Extract the [x, y] coordinate from the center of the cell holding the provided text.  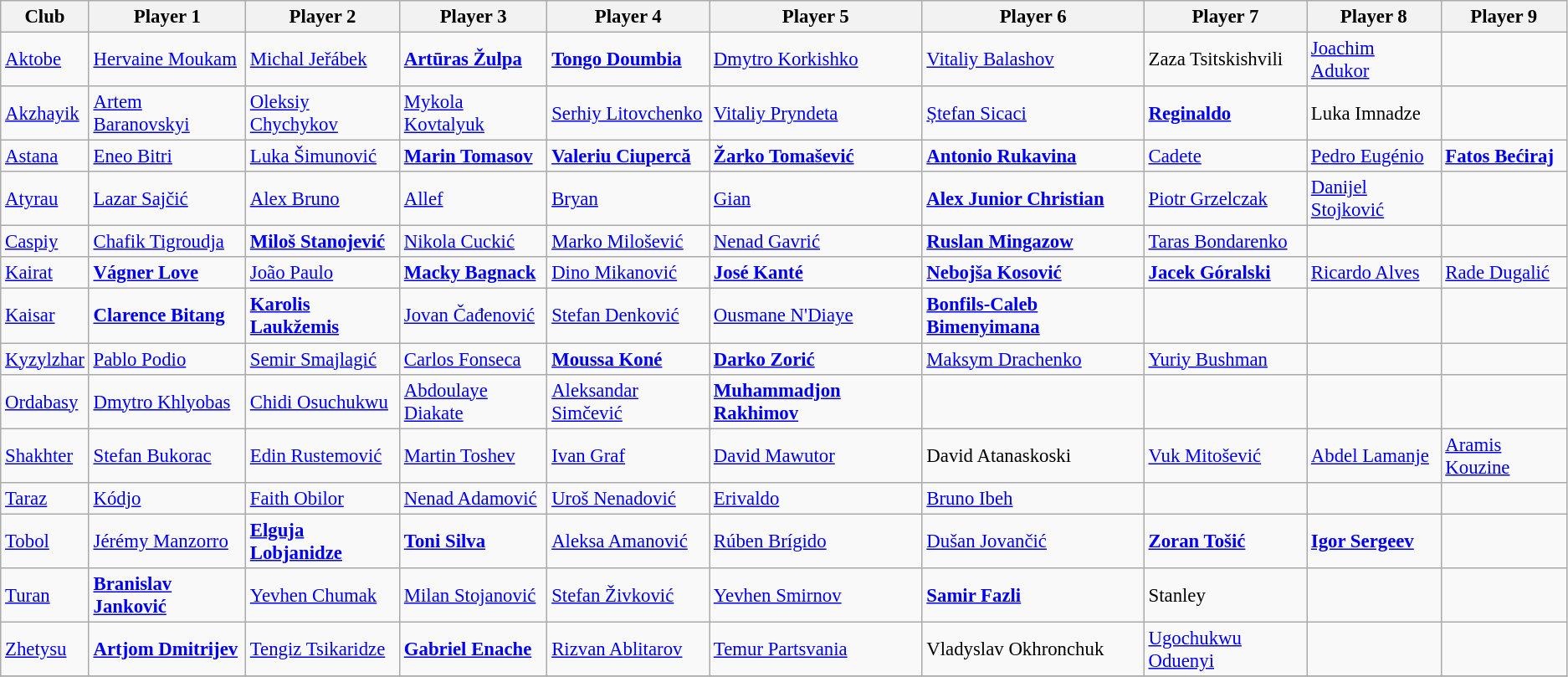
Darko Zorić [816, 359]
Samir Fazli [1033, 596]
Akzhayik [45, 114]
David Mawutor [816, 455]
Kyzylzhar [45, 359]
Dušan Jovančić [1033, 541]
Zoran Tošić [1225, 541]
Carlos Fonseca [473, 359]
Michal Jeřábek [322, 60]
Reginaldo [1225, 114]
Edin Rustemović [322, 455]
Chidi Osuchukwu [322, 402]
Jérémy Manzorro [167, 541]
Kairat [45, 274]
Toni Silva [473, 541]
Joachim Adukor [1374, 60]
Jacek Góralski [1225, 274]
Yevhen Chumak [322, 596]
Danijel Stojković [1374, 199]
Clarence Bitang [167, 316]
Martin Toshev [473, 455]
Stanley [1225, 596]
Player 4 [628, 17]
Dmytro Korkishko [816, 60]
Cadete [1225, 156]
Rade Dugalić [1504, 274]
Tongo Doumbia [628, 60]
Player 2 [322, 17]
Nenad Adamović [473, 498]
Jovan Čađenović [473, 316]
Yuriy Bushman [1225, 359]
Player 1 [167, 17]
David Atanaskoski [1033, 455]
Milan Stojanović [473, 596]
Luka Imnadze [1374, 114]
Marin Tomasov [473, 156]
Ricardo Alves [1374, 274]
Allef [473, 199]
Ousmane N'Diaye [816, 316]
Temur Partsvania [816, 649]
Astana [45, 156]
Aleksandar Simčević [628, 402]
Ivan Graf [628, 455]
Bruno Ibeh [1033, 498]
Ștefan Sicaci [1033, 114]
Taraz [45, 498]
Luka Šimunović [322, 156]
Stefan Denković [628, 316]
Serhiy Litovchenko [628, 114]
José Kanté [816, 274]
Aramis Kouzine [1504, 455]
Antonio Rukavina [1033, 156]
Atyrau [45, 199]
Shakhter [45, 455]
Artjom Dmitrijev [167, 649]
Fatos Bećiraj [1504, 156]
Ruslan Mingazow [1033, 242]
Aleksa Amanović [628, 541]
Moussa Koné [628, 359]
Dino Mikanović [628, 274]
Branislav Janković [167, 596]
Vladyslav Okhronchuk [1033, 649]
Erivaldo [816, 498]
Player 3 [473, 17]
Rúben Brígido [816, 541]
Nebojša Kosović [1033, 274]
Alex Bruno [322, 199]
Eneo Bitri [167, 156]
Player 7 [1225, 17]
Dmytro Khlyobas [167, 402]
Maksym Drachenko [1033, 359]
Nenad Gavrić [816, 242]
Aktobe [45, 60]
Chafik Tigroudja [167, 242]
Vágner Love [167, 274]
Igor Sergeev [1374, 541]
Yevhen Smirnov [816, 596]
Valeriu Ciupercă [628, 156]
Piotr Grzelczak [1225, 199]
Pablo Podio [167, 359]
Stefan Bukorac [167, 455]
Mykola Kovtalyuk [473, 114]
Vitaliy Pryndeta [816, 114]
Tengiz Tsikaridze [322, 649]
Player 8 [1374, 17]
Zaza Tsitskishvili [1225, 60]
Artūras Žulpa [473, 60]
Semir Smajlagić [322, 359]
Macky Bagnack [473, 274]
Taras Bondarenko [1225, 242]
Hervaine Moukam [167, 60]
Zhetysu [45, 649]
Marko Milošević [628, 242]
Oleksiy Chychykov [322, 114]
Faith Obilor [322, 498]
Lazar Sajčić [167, 199]
Player 6 [1033, 17]
Nikola Cuckić [473, 242]
Alex Junior Christian [1033, 199]
Player 9 [1504, 17]
Muhammadjon Rakhimov [816, 402]
Žarko Tomašević [816, 156]
Player 5 [816, 17]
Gabriel Enache [473, 649]
Stefan Živković [628, 596]
Caspiy [45, 242]
Ugochukwu Oduenyi [1225, 649]
Club [45, 17]
Tobol [45, 541]
Rizvan Ablitarov [628, 649]
Elguja Lobjanidze [322, 541]
Turan [45, 596]
Gian [816, 199]
Kaisar [45, 316]
Kódjo [167, 498]
João Paulo [322, 274]
Vitaliy Balashov [1033, 60]
Bonfils-Caleb Bimenyimana [1033, 316]
Uroš Nenadović [628, 498]
Abdel Lamanje [1374, 455]
Ordabasy [45, 402]
Abdoulaye Diakate [473, 402]
Vuk Mitošević [1225, 455]
Karolis Laukžemis [322, 316]
Miloš Stanojević [322, 242]
Pedro Eugénio [1374, 156]
Artem Baranovskyi [167, 114]
Bryan [628, 199]
